Provide the [X, Y] coordinate of the cell's center where the given text is located.  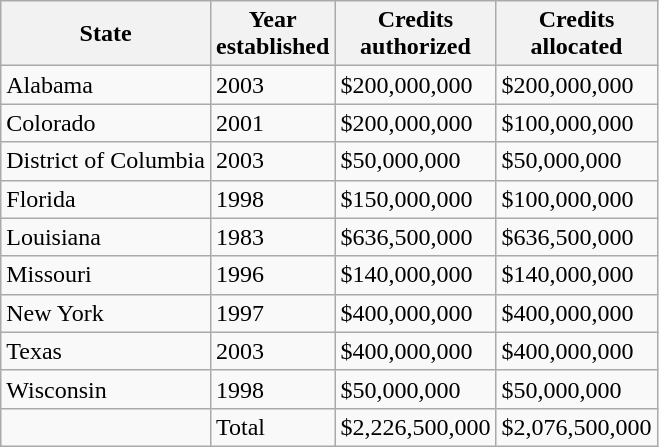
Louisiana [106, 237]
Credits allocated [576, 34]
Wisconsin [106, 389]
State [106, 34]
$150,000,000 [416, 199]
1983 [272, 237]
1997 [272, 313]
New York [106, 313]
Total [272, 427]
Florida [106, 199]
Colorado [106, 123]
Year established [272, 34]
Missouri [106, 275]
$2,076,500,000 [576, 427]
2001 [272, 123]
1996 [272, 275]
Alabama [106, 85]
Texas [106, 351]
Credits authorized [416, 34]
$2,226,500,000 [416, 427]
District of Columbia [106, 161]
